Capture the cell that displays the provided text and extract its (X, Y) central coordinate. 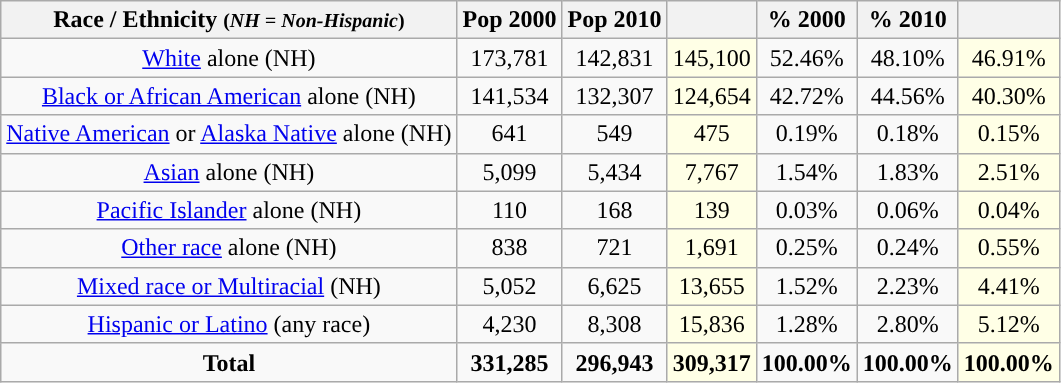
Total (229, 362)
6,625 (614, 286)
139 (712, 210)
838 (510, 248)
296,943 (614, 362)
0.18% (908, 134)
173,781 (510, 58)
Asian alone (NH) (229, 172)
1.28% (806, 324)
4.41% (1008, 286)
44.56% (908, 96)
0.55% (1008, 248)
110 (510, 210)
0.19% (806, 134)
Native American or Alaska Native alone (NH) (229, 134)
549 (614, 134)
641 (510, 134)
Pacific Islander alone (NH) (229, 210)
46.91% (1008, 58)
% 2000 (806, 20)
0.25% (806, 248)
52.46% (806, 58)
0.03% (806, 210)
0.06% (908, 210)
Other race alone (NH) (229, 248)
5,052 (510, 286)
15,836 (712, 324)
2.80% (908, 324)
Race / Ethnicity (NH = Non-Hispanic) (229, 20)
5,099 (510, 172)
42.72% (806, 96)
Hispanic or Latino (any race) (229, 324)
145,100 (712, 58)
309,317 (712, 362)
7,767 (712, 172)
124,654 (712, 96)
48.10% (908, 58)
13,655 (712, 286)
White alone (NH) (229, 58)
331,285 (510, 362)
40.30% (1008, 96)
5,434 (614, 172)
1.54% (806, 172)
0.24% (908, 248)
1.83% (908, 172)
132,307 (614, 96)
Black or African American alone (NH) (229, 96)
142,831 (614, 58)
Mixed race or Multiracial (NH) (229, 286)
1.52% (806, 286)
475 (712, 134)
1,691 (712, 248)
Pop 2000 (510, 20)
Pop 2010 (614, 20)
168 (614, 210)
5.12% (1008, 324)
2.23% (908, 286)
0.15% (1008, 134)
2.51% (1008, 172)
141,534 (510, 96)
0.04% (1008, 210)
% 2010 (908, 20)
8,308 (614, 324)
4,230 (510, 324)
721 (614, 248)
